Return [x, y] of the center of cell containing provided text 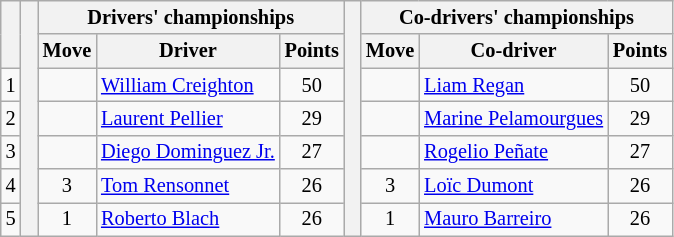
Co-drivers' championships [516, 17]
Liam Regan [514, 85]
Diego Dominguez Jr. [188, 152]
Rogelio Peñate [514, 152]
William Creighton [188, 85]
Tom Rensonnet [188, 186]
5 [11, 219]
2 [11, 118]
Driver [188, 51]
4 [11, 186]
Roberto Blach [188, 219]
Loïc Dumont [514, 186]
Laurent Pellier [188, 118]
Mauro Barreiro [514, 219]
Marine Pelamourgues [514, 118]
Drivers' championships [191, 17]
Co-driver [514, 51]
